For the text-containing cell, return its midpoint in (X, Y) coordinate format. 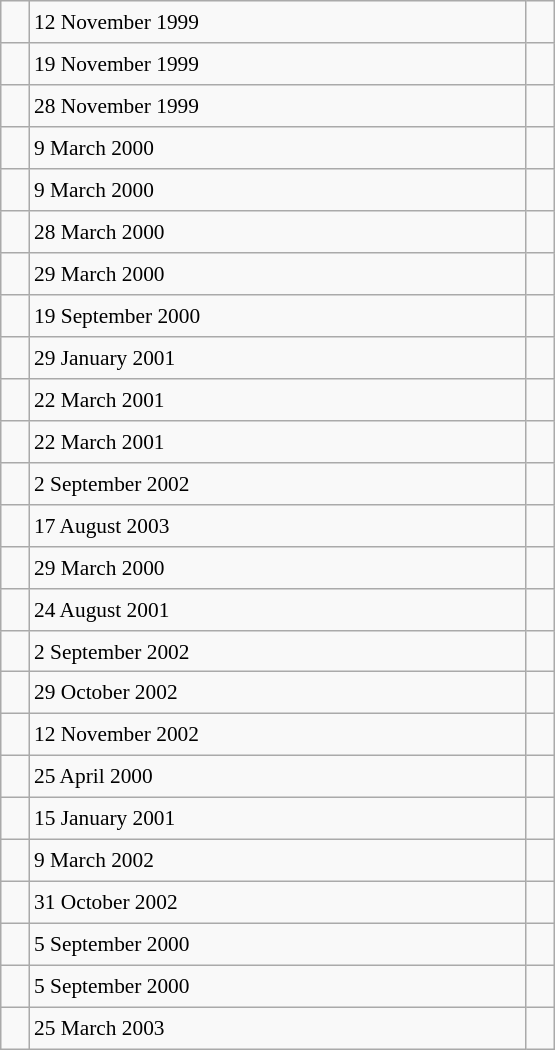
25 March 2003 (278, 1028)
17 August 2003 (278, 525)
29 October 2002 (278, 693)
19 September 2000 (278, 316)
31 October 2002 (278, 903)
25 April 2000 (278, 777)
9 March 2002 (278, 861)
12 November 2002 (278, 735)
12 November 1999 (278, 22)
15 January 2001 (278, 819)
28 March 2000 (278, 232)
24 August 2001 (278, 609)
19 November 1999 (278, 64)
28 November 1999 (278, 106)
29 January 2001 (278, 358)
